Output the [x, y] coordinate of the center of the cell containing the given text.  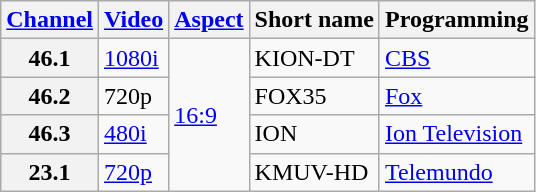
FOX35 [314, 96]
46.2 [50, 96]
Channel [50, 20]
46.3 [50, 134]
1080i [134, 58]
46.1 [50, 58]
ION [314, 134]
KION-DT [314, 58]
Aspect [209, 20]
16:9 [209, 115]
Video [134, 20]
23.1 [50, 172]
Fox [456, 96]
Short name [314, 20]
KMUV-HD [314, 172]
Telemundo [456, 172]
Programming [456, 20]
Ion Television [456, 134]
480i [134, 134]
CBS [456, 58]
